For the text-containing cell, return its midpoint in [x, y] coordinate format. 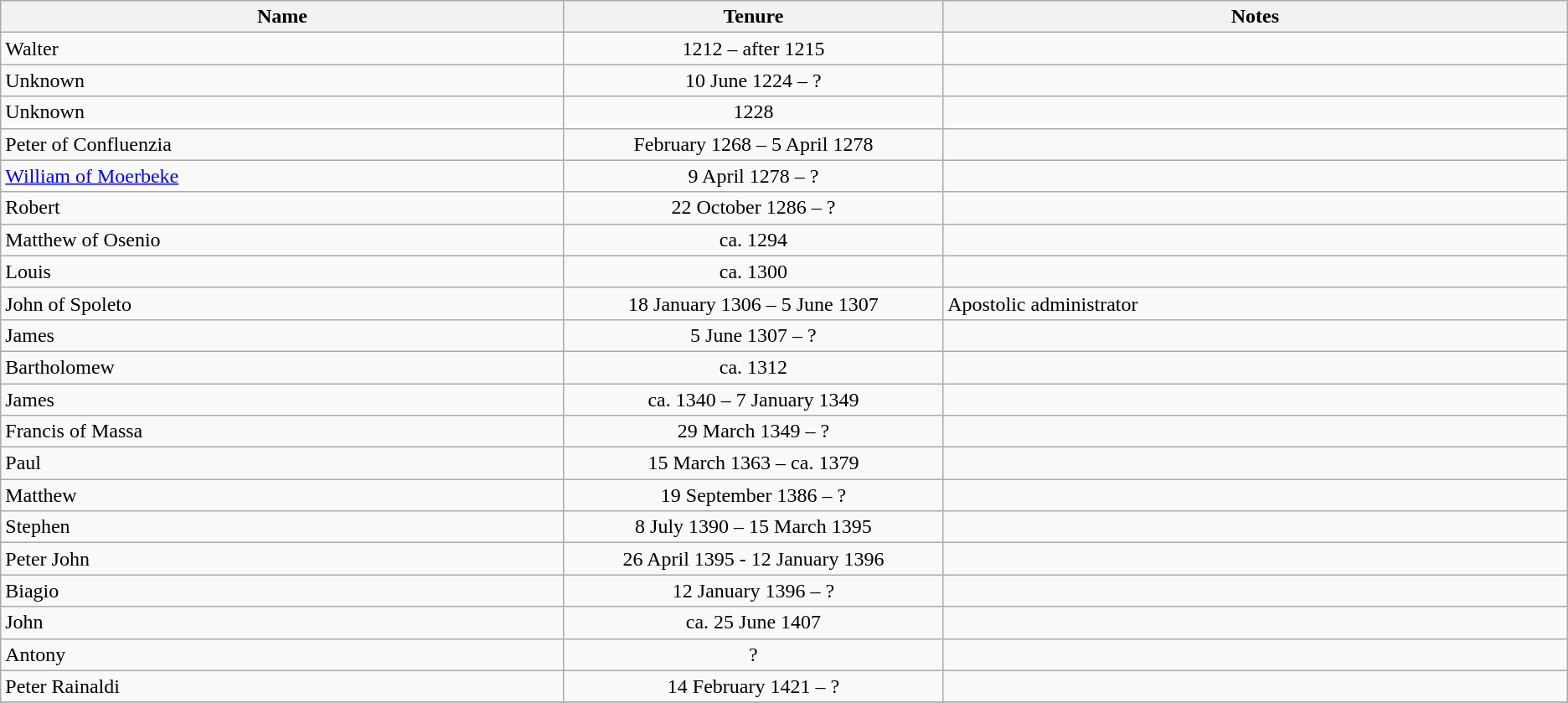
5 June 1307 – ? [753, 335]
12 January 1396 – ? [753, 591]
Robert [282, 208]
Francis of Massa [282, 432]
Bartholomew [282, 367]
Peter Rainaldi [282, 686]
29 March 1349 – ? [753, 432]
ca. 1312 [753, 367]
ca. 25 June 1407 [753, 623]
Biagio [282, 591]
19 September 1386 – ? [753, 495]
1212 – after 1215 [753, 49]
John of Spoleto [282, 303]
15 March 1363 – ca. 1379 [753, 463]
Notes [1256, 17]
Peter John [282, 559]
18 January 1306 – 5 June 1307 [753, 303]
John [282, 623]
Matthew [282, 495]
Tenure [753, 17]
9 April 1278 – ? [753, 176]
ca. 1300 [753, 271]
ca. 1340 – 7 January 1349 [753, 400]
8 July 1390 – 15 March 1395 [753, 527]
? [753, 654]
10 June 1224 – ? [753, 80]
Paul [282, 463]
Walter [282, 49]
26 April 1395 - 12 January 1396 [753, 559]
Matthew of Osenio [282, 240]
William of Moerbeke [282, 176]
22 October 1286 – ? [753, 208]
Antony [282, 654]
Stephen [282, 527]
Louis [282, 271]
Name [282, 17]
1228 [753, 112]
ca. 1294 [753, 240]
14 February 1421 – ? [753, 686]
Apostolic administrator [1256, 303]
February 1268 – 5 April 1278 [753, 144]
Peter of Confluenzia [282, 144]
